Provide the [x, y] coordinate of the cell's center where the given text is located.  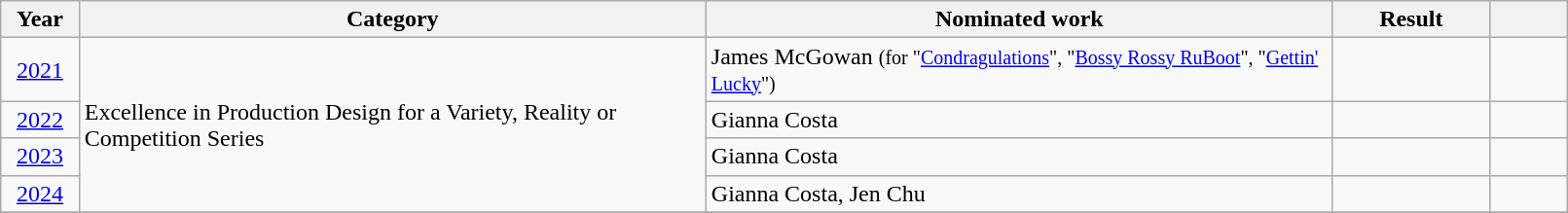
2022 [40, 120]
Nominated work [1019, 19]
Gianna Costa, Jen Chu [1019, 194]
Excellence in Production Design for a Variety, Reality or Competition Series [392, 124]
2024 [40, 194]
Result [1411, 19]
2023 [40, 157]
James McGowan (for "Condragulations", "Bossy Rossy RuBoot", "Gettin' Lucky") [1019, 70]
Year [40, 19]
2021 [40, 70]
Category [392, 19]
